Return the [X, Y] coordinate for the center point of the cell that contains the specified text.  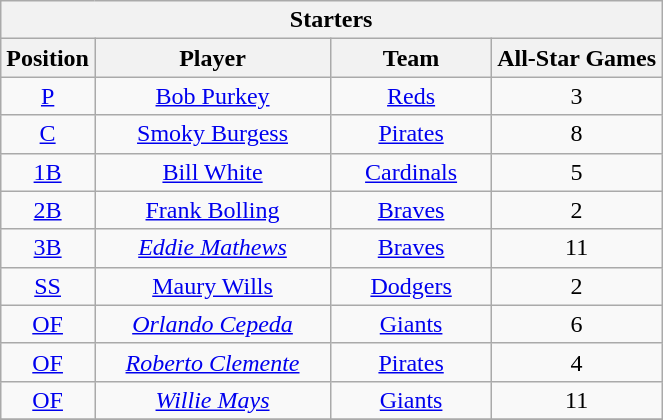
Dodgers [412, 286]
Team [412, 58]
All-Star Games [577, 58]
Roberto Clemente [212, 362]
Bob Purkey [212, 96]
8 [577, 134]
5 [577, 172]
4 [577, 362]
3 [577, 96]
Smoky Burgess [212, 134]
Orlando Cepeda [212, 324]
3B [48, 248]
Frank Bolling [212, 210]
Cardinals [412, 172]
SS [48, 286]
Position [48, 58]
C [48, 134]
Starters [332, 20]
Maury Wills [212, 286]
P [48, 96]
Player [212, 58]
Willie Mays [212, 400]
1B [48, 172]
6 [577, 324]
2B [48, 210]
Bill White [212, 172]
Reds [412, 96]
Eddie Mathews [212, 248]
